Scan for the cell matching the given text and deliver its [X, Y] coordinate at center. 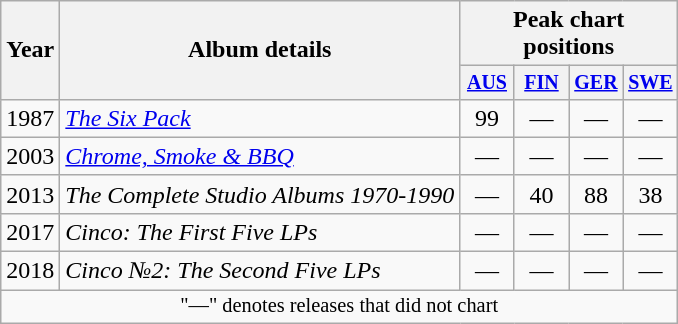
88 [596, 194]
Cinco: The First Five LPs [260, 232]
2018 [30, 271]
99 [487, 118]
SWE [650, 82]
40 [541, 194]
GER [596, 82]
The Six Pack [260, 118]
Year [30, 50]
2003 [30, 156]
Cinco №2: The Second Five LPs [260, 271]
2017 [30, 232]
2013 [30, 194]
Peak chart positions [569, 34]
The Complete Studio Albums 1970-1990 [260, 194]
Album details [260, 50]
1987 [30, 118]
38 [650, 194]
"—" denotes releases that did not chart [340, 307]
FIN [541, 82]
AUS [487, 82]
Chrome, Smoke & BBQ [260, 156]
